Return [X, Y] of the center of cell containing provided text 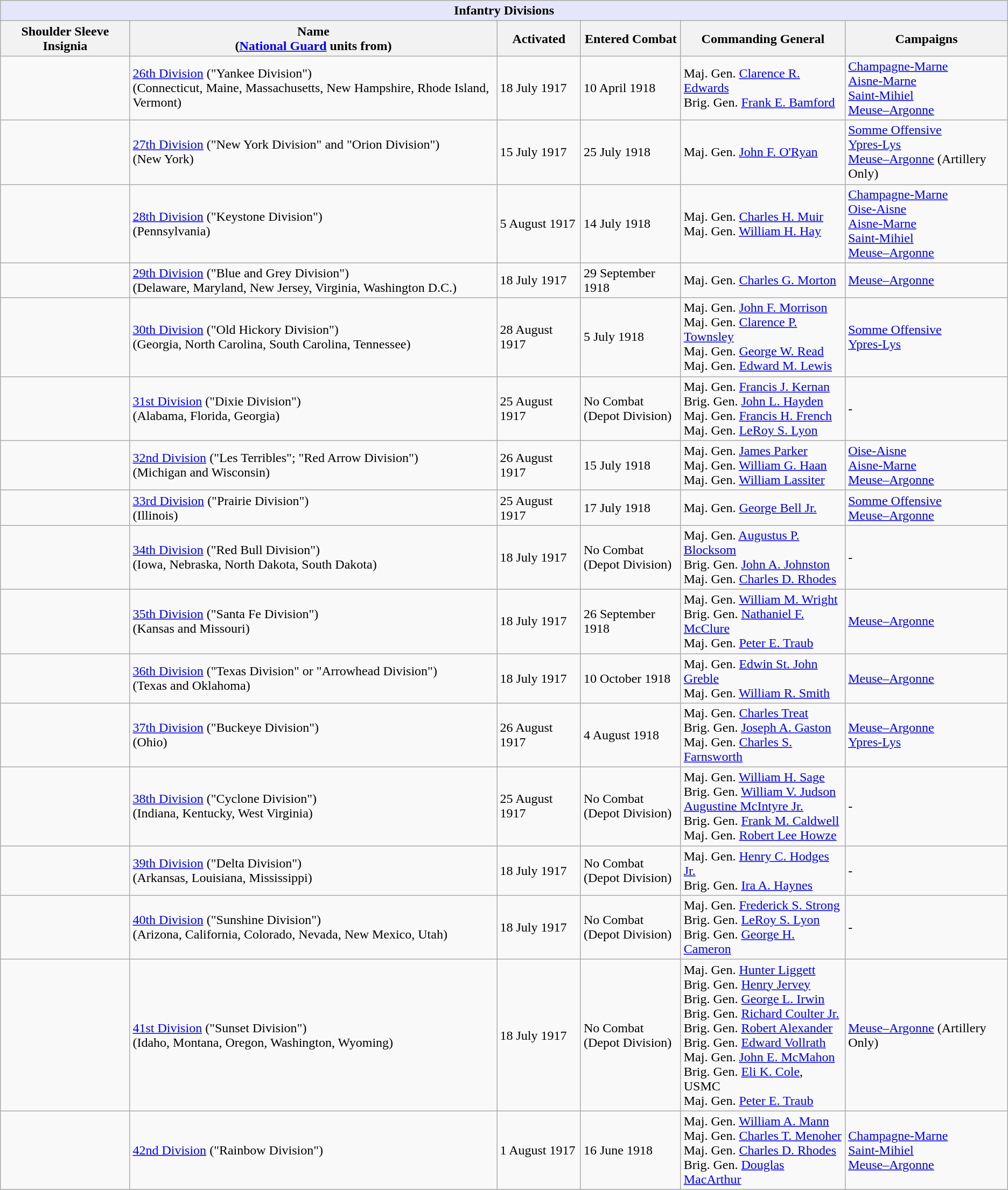
5 August 1917 [538, 223]
15 July 1918 [631, 465]
Somme OffensiveMeuse–Argonne [927, 507]
27th Division ("New York Division" and "Orion Division")(New York) [313, 152]
30th Division ("Old Hickory Division")(Georgia, North Carolina, South Carolina, Tennessee) [313, 337]
Somme OffensiveYpres-LysMeuse–Argonne (Artillery Only) [927, 152]
1 August 1917 [538, 1150]
17 July 1918 [631, 507]
15 July 1917 [538, 152]
Oise-AisneAisne-MarneMeuse–Argonne [927, 465]
38th Division ("Cyclone Division")(Indiana, Kentucky, West Virginia) [313, 807]
Maj. Gen. James ParkerMaj. Gen. William G. HaanMaj. Gen. William Lassiter [762, 465]
14 July 1918 [631, 223]
41st Division ("Sunset Division")(Idaho, Montana, Oregon, Washington, Wyoming) [313, 1035]
Infantry Divisions [504, 11]
29th Division ("Blue and Grey Division")(Delaware, Maryland, New Jersey, Virginia, Washington D.C.) [313, 280]
10 October 1918 [631, 678]
32nd Division ("Les Terribles"; "Red Arrow Division")(Michigan and Wisconsin) [313, 465]
42nd Division ("Rainbow Division") [313, 1150]
28th Division ("Keystone Division")(Pennsylvania) [313, 223]
36th Division ("Texas Division" or "Arrowhead Division")(Texas and Oklahoma) [313, 678]
Maj. Gen. William A. MannMaj. Gen. Charles T. MenoherMaj. Gen. Charles D. RhodesBrig. Gen. Douglas MacArthur [762, 1150]
Campaigns [927, 39]
Maj. Gen. William M. WrightBrig. Gen. Nathaniel F. McClureMaj. Gen. Peter E. Traub [762, 621]
25 July 1918 [631, 152]
Name(National Guard units from) [313, 39]
Maj. Gen. Edwin St. John GrebleMaj. Gen. William R. Smith [762, 678]
Maj. Gen. Charles H. MuirMaj. Gen. William H. Hay [762, 223]
Maj. Gen. Augustus P. BlocksomBrig. Gen. John A. JohnstonMaj. Gen. Charles D. Rhodes [762, 557]
35th Division ("Santa Fe Division")(Kansas and Missouri) [313, 621]
Maj. Gen. John F. Morrison Maj. Gen. Clarence P. TownsleyMaj. Gen. George W. ReadMaj. Gen. Edward M. Lewis [762, 337]
5 July 1918 [631, 337]
Maj. Gen. Francis J. KernanBrig. Gen. John L. HaydenMaj. Gen. Francis H. FrenchMaj. Gen. LeRoy S. Lyon [762, 408]
Champagne-MarneAisne-MarneSaint-MihielMeuse–Argonne [927, 88]
Maj. Gen. Charles TreatBrig. Gen. Joseph A. GastonMaj. Gen. Charles S. Farnsworth [762, 736]
Commanding General [762, 39]
40th Division ("Sunshine Division")(Arizona, California, Colorado, Nevada, New Mexico, Utah) [313, 927]
10 April 1918 [631, 88]
Shoulder Sleeve Insignia [65, 39]
Maj. Gen. Charles G. Morton [762, 280]
Champagne-MarneOise-AisneAisne-MarneSaint-MihielMeuse–Argonne [927, 223]
Entered Combat [631, 39]
Maj. Gen. John F. O'Ryan [762, 152]
Maj. Gen. Clarence R. EdwardsBrig. Gen. Frank E. Bamford [762, 88]
26th Division ("Yankee Division")(Connecticut, Maine, Massachusetts, New Hampshire, Rhode Island, Vermont) [313, 88]
26 September 1918 [631, 621]
16 June 1918 [631, 1150]
29 September 1918 [631, 280]
39th Division ("Delta Division")(Arkansas, Louisiana, Mississippi) [313, 871]
Meuse–ArgonneYpres-Lys [927, 736]
Maj. Gen. George Bell Jr. [762, 507]
Maj. Gen. William H. SageBrig. Gen. William V. JudsonAugustine McIntyre Jr.Brig. Gen. Frank M. CaldwellMaj. Gen. Robert Lee Howze [762, 807]
Activated [538, 39]
Maj. Gen. Frederick S. StrongBrig. Gen. LeRoy S. LyonBrig. Gen. George H. Cameron [762, 927]
Somme OffensiveYpres-Lys [927, 337]
34th Division ("Red Bull Division")(Iowa, Nebraska, North Dakota, South Dakota) [313, 557]
31st Division ("Dixie Division")(Alabama, Florida, Georgia) [313, 408]
37th Division ("Buckeye Division")(Ohio) [313, 736]
28 August 1917 [538, 337]
Maj. Gen. Henry C. Hodges Jr.Brig. Gen. Ira A. Haynes [762, 871]
Champagne-MarneSaint-MihielMeuse–Argonne [927, 1150]
33rd Division ("Prairie Division")(Illinois) [313, 507]
4 August 1918 [631, 736]
Meuse–Argonne (Artillery Only) [927, 1035]
